Output the [X, Y] coordinate of the center of the cell containing the given text.  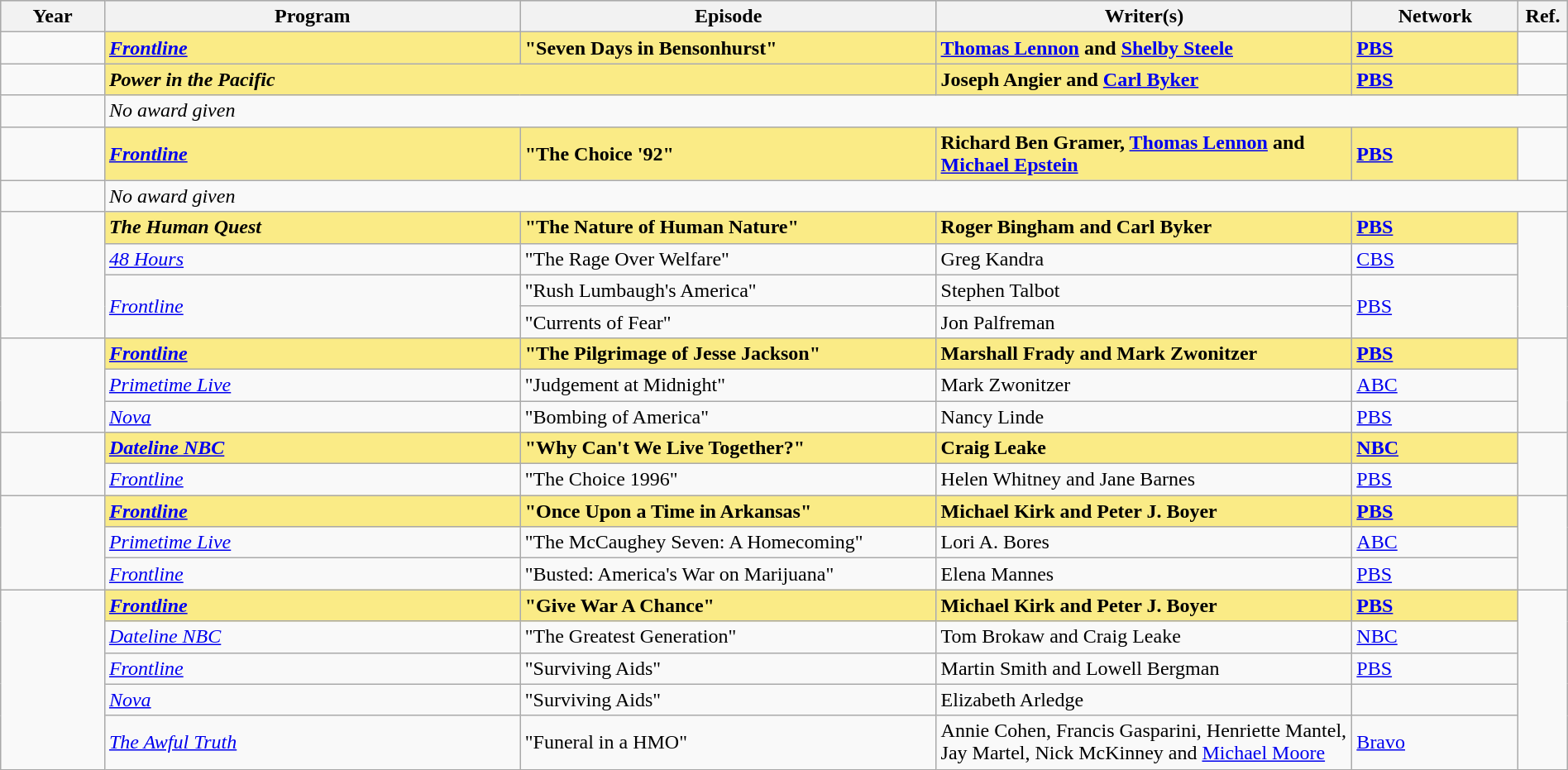
Nancy Linde [1145, 416]
"The Choice 1996" [728, 480]
Lori A. Bores [1145, 543]
"The Choice '92" [728, 154]
Craig Leake [1145, 448]
"Busted: America's War on Marijuana" [728, 574]
Elena Mannes [1145, 574]
Power in the Pacific [520, 79]
The Human Quest [313, 227]
Jon Palfreman [1145, 322]
"Judgement at Midnight" [728, 385]
"Why Can't We Live Together?" [728, 448]
Elizabeth Arledge [1145, 700]
CBS [1436, 259]
Joseph Angier and Carl Byker [1145, 79]
Network [1436, 17]
"The Greatest Generation" [728, 637]
Stephen Talbot [1145, 290]
"Once Upon a Time in Arkansas" [728, 511]
Tom Brokaw and Craig Leake [1145, 637]
"Funeral in a HMO" [728, 743]
"Currents of Fear" [728, 322]
Annie Cohen, Francis Gasparini, Henriette Mantel, Jay Martel, Nick McKinney and Michael Moore [1145, 743]
Mark Zwonitzer [1145, 385]
"The Nature of Human Nature" [728, 227]
"Rush Lumbaugh's America" [728, 290]
Program [313, 17]
Roger Bingham and Carl Byker [1145, 227]
Episode [728, 17]
Ref. [1543, 17]
The Awful Truth [313, 743]
"The McCaughey Seven: A Homecoming" [728, 543]
"The Rage Over Welfare" [728, 259]
"The Pilgrimage of Jesse Jackson" [728, 353]
Helen Whitney and Jane Barnes [1145, 480]
Year [53, 17]
Writer(s) [1145, 17]
"Give War A Chance" [728, 605]
Bravo [1436, 743]
48 Hours [313, 259]
Martin Smith and Lowell Bergman [1145, 668]
"Seven Days in Bensonhurst" [728, 48]
Marshall Frady and Mark Zwonitzer [1145, 353]
Greg Kandra [1145, 259]
"Bombing of America" [728, 416]
Richard Ben Gramer, Thomas Lennon and Michael Epstein [1145, 154]
Thomas Lennon and Shelby Steele [1145, 48]
